From the cell containing the given text, extract its center point as (X, Y) coordinate. 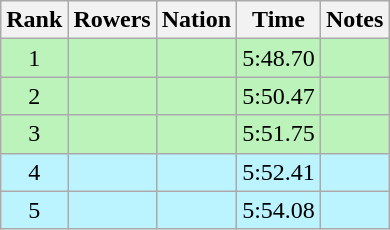
Rank (34, 20)
5:48.70 (279, 58)
Nation (196, 20)
5 (34, 210)
Notes (354, 20)
2 (34, 96)
1 (34, 58)
4 (34, 172)
3 (34, 134)
Rowers (112, 20)
Time (279, 20)
5:50.47 (279, 96)
5:51.75 (279, 134)
5:54.08 (279, 210)
5:52.41 (279, 172)
